Capture the cell that displays the provided text and extract its [x, y] central coordinate. 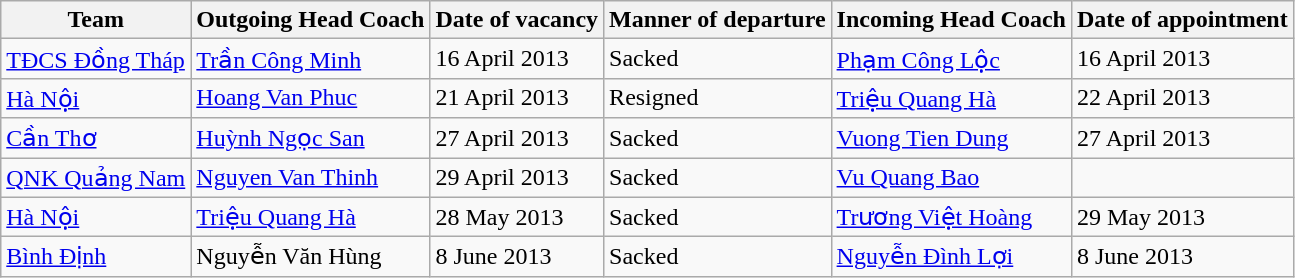
21 April 2013 [517, 98]
Date of vacancy [517, 20]
22 April 2013 [1182, 98]
Trần Công Minh [310, 59]
Nguyễn Văn Hùng [310, 257]
Trương Việt Hoàng [951, 217]
Team [96, 20]
28 May 2013 [517, 217]
Vuong Tien Dung [951, 138]
29 May 2013 [1182, 217]
TĐCS Đồng Tháp [96, 59]
Nguyễn Đình Lợi [951, 257]
Date of appointment [1182, 20]
Bình Định [96, 257]
Resigned [718, 98]
Incoming Head Coach [951, 20]
Nguyen Van Thinh [310, 178]
QNK Quảng Nam [96, 178]
Cần Thơ [96, 138]
29 April 2013 [517, 178]
Hoang Van Phuc [310, 98]
Outgoing Head Coach [310, 20]
Phạm Công Lộc [951, 59]
Huỳnh Ngọc San [310, 138]
Manner of departure [718, 20]
Vu Quang Bao [951, 178]
